Search for the cell housing the specified text and yield its [X, Y] center coordinate. 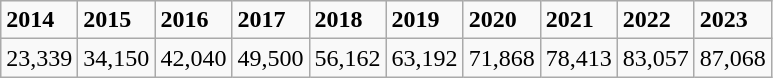
2015 [116, 20]
78,413 [578, 58]
42,040 [194, 58]
2021 [578, 20]
83,057 [656, 58]
87,068 [732, 58]
2017 [270, 20]
71,868 [502, 58]
23,339 [40, 58]
2022 [656, 20]
2019 [424, 20]
2018 [348, 20]
2014 [40, 20]
49,500 [270, 58]
2020 [502, 20]
2023 [732, 20]
34,150 [116, 58]
56,162 [348, 58]
63,192 [424, 58]
2016 [194, 20]
